Locate the cell with the specified text and output its [X, Y] center coordinate. 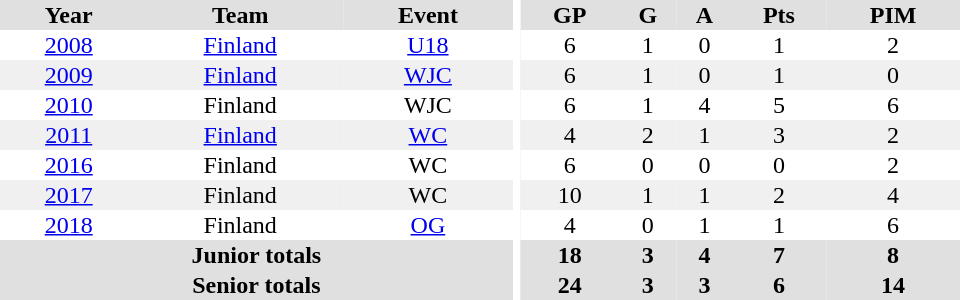
GP [570, 15]
Event [428, 15]
Senior totals [256, 285]
2011 [68, 135]
14 [893, 285]
Year [68, 15]
2010 [68, 105]
2018 [68, 225]
Junior totals [256, 255]
5 [779, 105]
2017 [68, 195]
2009 [68, 75]
Pts [779, 15]
10 [570, 195]
24 [570, 285]
Team [240, 15]
2008 [68, 45]
8 [893, 255]
G [648, 15]
18 [570, 255]
A [704, 15]
OG [428, 225]
U18 [428, 45]
2016 [68, 165]
PIM [893, 15]
7 [779, 255]
